Output the [X, Y] coordinate of the center of the cell containing the given text.  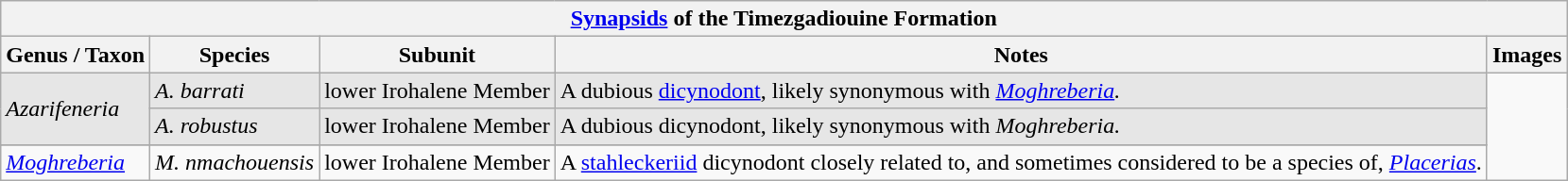
M. nmachouensis [234, 162]
Azarifeneria [76, 108]
Moghreberia [76, 162]
Genus / Taxon [76, 55]
A stahleckeriid dicynodont closely related to, and sometimes considered to be a species of, Placerias. [1021, 162]
Images [1526, 55]
A. robustus [234, 126]
A. barrati [234, 90]
Synapsids of the Timezgadiouine Formation [784, 19]
Notes [1021, 55]
Subunit [438, 55]
Species [234, 55]
